Scan for the cell matching the given text and deliver its [X, Y] coordinate at center. 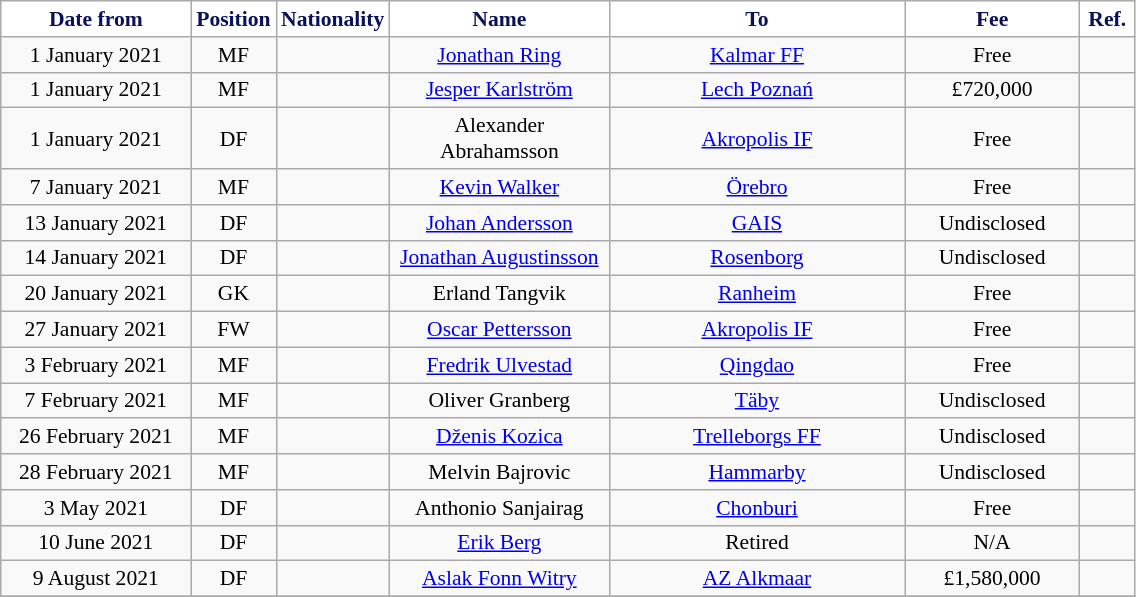
3 May 2021 [96, 508]
Position [234, 19]
N/A [992, 543]
20 January 2021 [96, 294]
Retired [756, 543]
Aslak Fonn Witry [499, 579]
Jesper Karlström [499, 90]
13 January 2021 [96, 223]
14 January 2021 [96, 258]
Rosenborg [756, 258]
Ref. [1108, 19]
Oscar Pettersson [499, 330]
10 June 2021 [96, 543]
£1,580,000 [992, 579]
Fredrik Ulvestad [499, 365]
Chonburi [756, 508]
Kevin Walker [499, 187]
Anthonio Sanjairag [499, 508]
Name [499, 19]
Qingdao [756, 365]
7 February 2021 [96, 401]
Örebro [756, 187]
Kalmar FF [756, 55]
Melvin Bajrovic [499, 472]
28 February 2021 [96, 472]
GAIS [756, 223]
Jonathan Augustinsson [499, 258]
27 January 2021 [96, 330]
To [756, 19]
FW [234, 330]
Erland Tangvik [499, 294]
26 February 2021 [96, 437]
Dženis Kozica [499, 437]
Hammarby [756, 472]
Oliver Granberg [499, 401]
3 February 2021 [96, 365]
Date from [96, 19]
£720,000 [992, 90]
Johan Andersson [499, 223]
9 August 2021 [96, 579]
Nationality [332, 19]
Jonathan Ring [499, 55]
AZ Alkmaar [756, 579]
Erik Berg [499, 543]
Trelleborgs FF [756, 437]
GK [234, 294]
Täby [756, 401]
Lech Poznań [756, 90]
Alexander Abrahamsson [499, 138]
Fee [992, 19]
7 January 2021 [96, 187]
Ranheim [756, 294]
